Detect which cell encompasses the target text, then output its [X, Y] center coordinate. 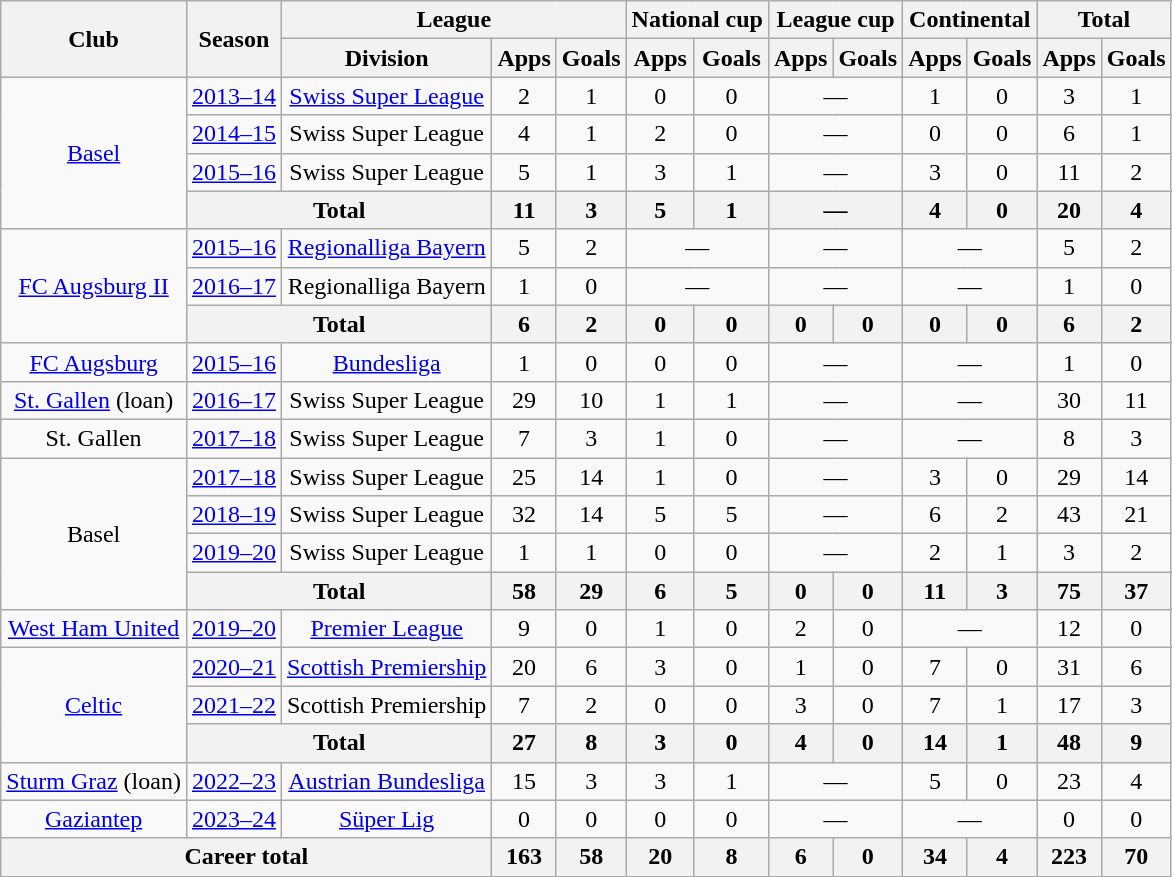
10 [591, 400]
2021–22 [234, 705]
Gaziantep [94, 819]
Austrian Bundesliga [386, 781]
2022–23 [234, 781]
163 [524, 857]
12 [1069, 629]
48 [1069, 743]
43 [1069, 515]
2023–24 [234, 819]
FC Augsburg II [94, 286]
15 [524, 781]
70 [1136, 857]
23 [1069, 781]
Bundesliga [386, 362]
2020–21 [234, 667]
223 [1069, 857]
Süper Lig [386, 819]
St. Gallen (loan) [94, 400]
27 [524, 743]
Division [386, 58]
30 [1069, 400]
Celtic [94, 705]
32 [524, 515]
34 [935, 857]
National cup [697, 20]
West Ham United [94, 629]
Career total [246, 857]
League cup [835, 20]
17 [1069, 705]
2014–15 [234, 134]
37 [1136, 591]
Sturm Graz (loan) [94, 781]
Continental [970, 20]
Season [234, 39]
FC Augsburg [94, 362]
Premier League [386, 629]
2018–19 [234, 515]
25 [524, 477]
75 [1069, 591]
2013–14 [234, 96]
Club [94, 39]
31 [1069, 667]
League [454, 20]
21 [1136, 515]
St. Gallen [94, 438]
